Return the (x, y) coordinate for the center point of the cell that contains the specified text.  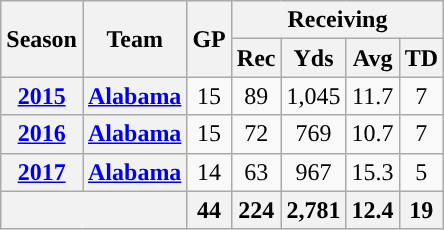
967 (314, 172)
11.7 (372, 96)
14 (209, 172)
44 (209, 210)
Rec (256, 58)
2016 (42, 134)
224 (256, 210)
1,045 (314, 96)
15.3 (372, 172)
19 (421, 210)
769 (314, 134)
2015 (42, 96)
TD (421, 58)
89 (256, 96)
Season (42, 39)
Avg (372, 58)
Receiving (337, 20)
2,781 (314, 210)
72 (256, 134)
2017 (42, 172)
10.7 (372, 134)
Yds (314, 58)
GP (209, 39)
5 (421, 172)
12.4 (372, 210)
Team (134, 39)
63 (256, 172)
